Find where the given text appears and provide that cell's center as [X, Y] coordinate. 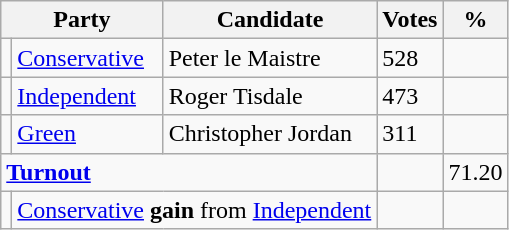
528 [410, 58]
Turnout [189, 172]
Conservative gain from Independent [194, 210]
Christopher Jordan [270, 134]
311 [410, 134]
Party [82, 20]
Votes [410, 20]
71.20 [476, 172]
Conservative [88, 58]
% [476, 20]
Candidate [270, 20]
Green [88, 134]
473 [410, 96]
Roger Tisdale [270, 96]
Peter le Maistre [270, 58]
Independent [88, 96]
